From the cell containing the given text, extract its center point as (x, y) coordinate. 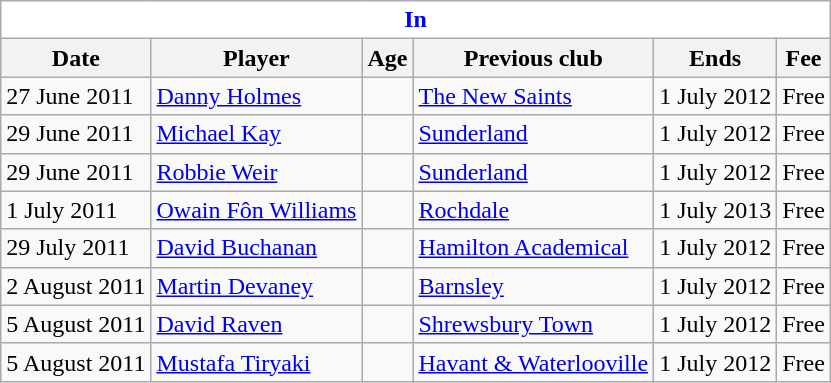
Michael Kay (256, 134)
David Buchanan (256, 248)
Ends (716, 58)
Player (256, 58)
1 July 2011 (76, 210)
Robbie Weir (256, 172)
The New Saints (534, 96)
1 July 2013 (716, 210)
Barnsley (534, 286)
Fee (804, 58)
Danny Holmes (256, 96)
In (416, 20)
Martin Devaney (256, 286)
Havant & Waterlooville (534, 362)
Mustafa Tiryaki (256, 362)
Shrewsbury Town (534, 324)
Rochdale (534, 210)
Age (388, 58)
Hamilton Academical (534, 248)
Date (76, 58)
Previous club (534, 58)
27 June 2011 (76, 96)
2 August 2011 (76, 286)
Owain Fôn Williams (256, 210)
David Raven (256, 324)
29 July 2011 (76, 248)
